Capture the cell that displays the provided text and extract its [x, y] central coordinate. 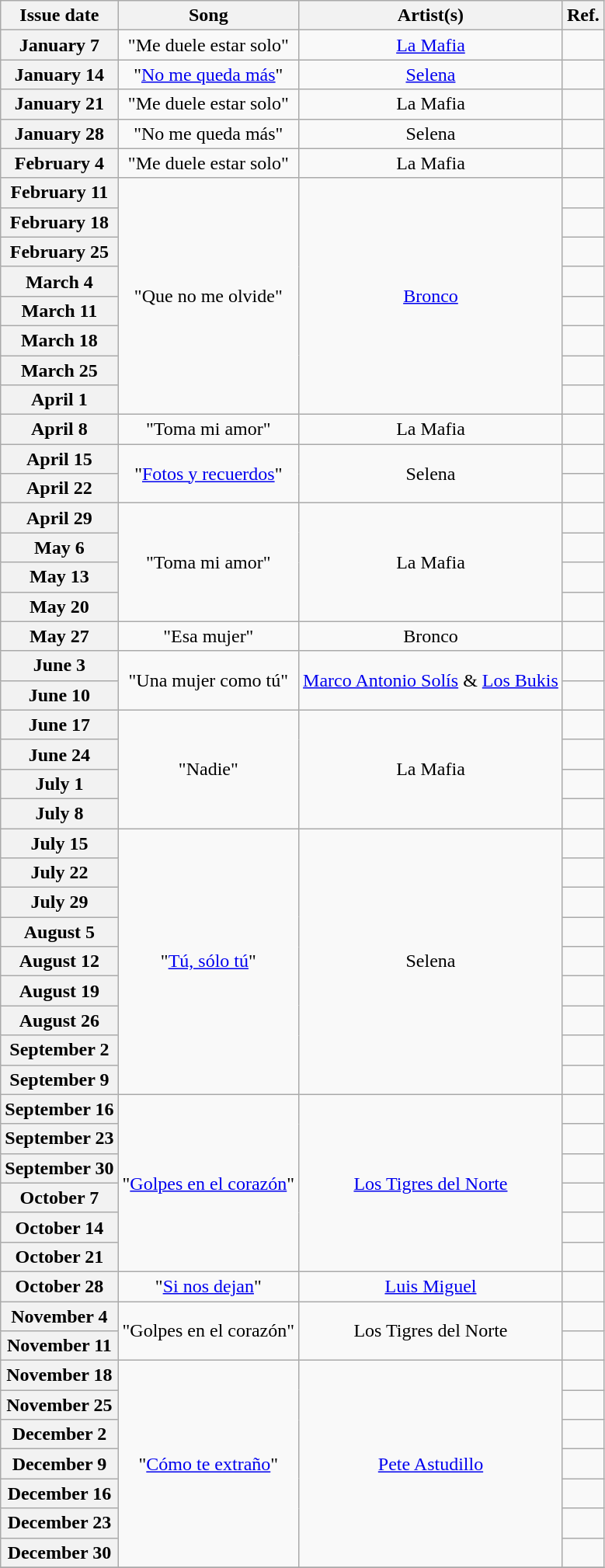
April 1 [59, 400]
March 11 [59, 311]
August 19 [59, 991]
July 8 [59, 813]
July 22 [59, 873]
October 14 [59, 1227]
January 7 [59, 45]
November 4 [59, 1316]
Pete Astudillo [431, 1464]
June 17 [59, 725]
December 9 [59, 1464]
September 9 [59, 1080]
May 13 [59, 577]
October 28 [59, 1286]
April 29 [59, 518]
November 18 [59, 1375]
March 18 [59, 340]
November 11 [59, 1346]
"Cómo te extraño" [208, 1464]
November 25 [59, 1405]
June 10 [59, 695]
October 21 [59, 1257]
January 28 [59, 134]
February 4 [59, 163]
December 2 [59, 1434]
February 18 [59, 222]
December 23 [59, 1523]
July 29 [59, 902]
April 8 [59, 429]
"Que no me olvide" [208, 296]
January 21 [59, 104]
January 14 [59, 75]
Artist(s) [431, 16]
Luis Miguel [431, 1286]
February 11 [59, 193]
May 20 [59, 607]
May 6 [59, 548]
September 23 [59, 1139]
"Esa mujer" [208, 636]
July 1 [59, 784]
February 25 [59, 252]
"Una mujer como tú" [208, 680]
"Fotos y recuerdos" [208, 474]
June 24 [59, 754]
October 7 [59, 1198]
August 26 [59, 1020]
August 5 [59, 932]
Song [208, 16]
"Tú, sólo tú" [208, 961]
December 30 [59, 1552]
September 30 [59, 1168]
April 22 [59, 488]
August 12 [59, 961]
April 15 [59, 459]
March 25 [59, 370]
May 27 [59, 636]
July 15 [59, 843]
Ref. [582, 16]
Marco Antonio Solís & Los Bukis [431, 680]
"Si nos dejan" [208, 1286]
"Nadie" [208, 769]
June 3 [59, 666]
Issue date [59, 16]
September 16 [59, 1109]
September 2 [59, 1050]
December 16 [59, 1493]
March 4 [59, 281]
